Output the [X, Y] coordinate of the center of the cell containing the given text.  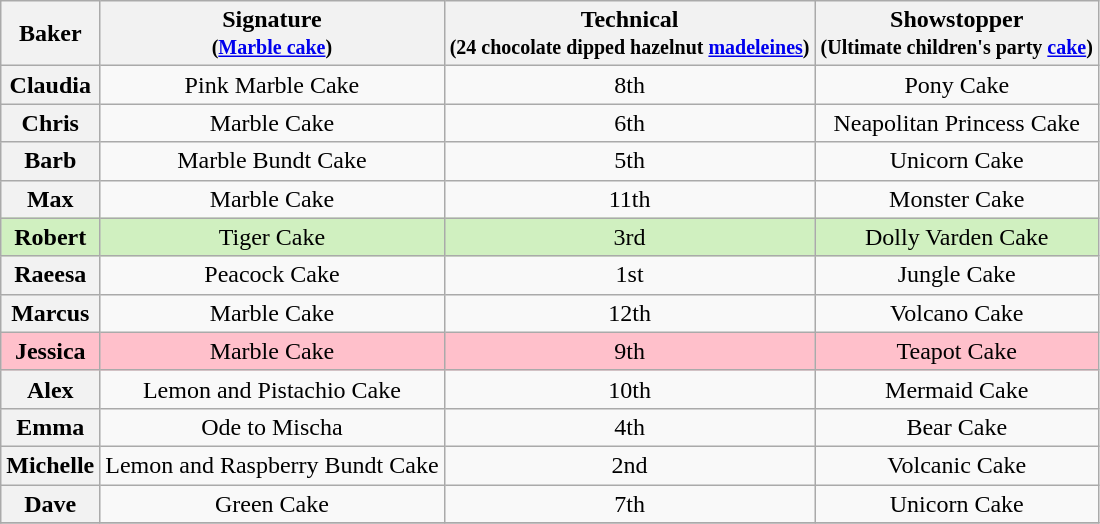
Claudia [50, 85]
Raeesa [50, 275]
Emma [50, 427]
Neapolitan Princess Cake [956, 123]
Ode to Mischa [272, 427]
7th [630, 503]
Dolly Varden Cake [956, 237]
Max [50, 199]
5th [630, 161]
Jessica [50, 351]
3rd [630, 237]
1st [630, 275]
Volcano Cake [956, 313]
2nd [630, 465]
Lemon and Raspberry Bundt Cake [272, 465]
Pony Cake [956, 85]
11th [630, 199]
Michelle [50, 465]
Monster Cake [956, 199]
Tiger Cake [272, 237]
Technical(24 chocolate dipped hazelnut madeleines) [630, 34]
10th [630, 389]
Marcus [50, 313]
Peacock Cake [272, 275]
Teapot Cake [956, 351]
Volcanic Cake [956, 465]
4th [630, 427]
6th [630, 123]
Signature(Marble cake) [272, 34]
8th [630, 85]
Marble Bundt Cake [272, 161]
Alex [50, 389]
12th [630, 313]
Robert [50, 237]
Baker [50, 34]
Mermaid Cake [956, 389]
Barb [50, 161]
Green Cake [272, 503]
Dave [50, 503]
Lemon and Pistachio Cake [272, 389]
Chris [50, 123]
Showstopper(Ultimate children's party cake) [956, 34]
Jungle Cake [956, 275]
9th [630, 351]
Bear Cake [956, 427]
Pink Marble Cake [272, 85]
